Pinpoint the cell where the given text exists, returning its [x, y] midpoint coordinate. 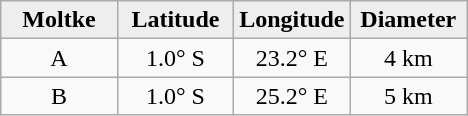
B [59, 96]
4 km [408, 58]
Diameter [408, 20]
5 km [408, 96]
Moltke [59, 20]
25.2° E [292, 96]
23.2° E [292, 58]
A [59, 58]
Longitude [292, 20]
Latitude [175, 20]
